Return [X, Y] of the center of cell containing provided text 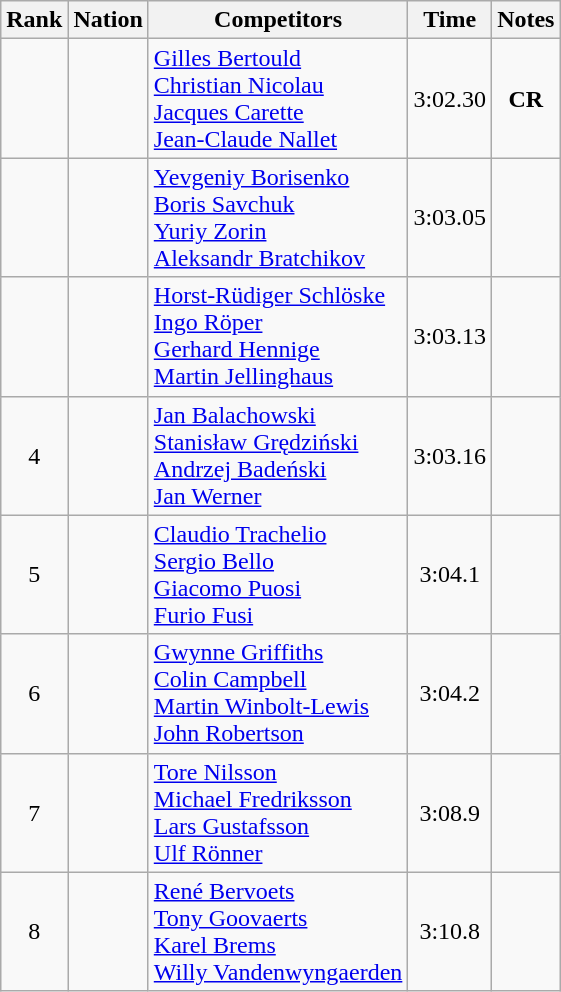
Gwynne GriffithsColin CampbellMartin Winbolt-LewisJohn Robertson [278, 694]
6 [34, 694]
4 [34, 456]
3:03.16 [450, 456]
Claudio TrachelioSergio BelloGiacomo PuosiFurio Fusi [278, 574]
3:04.1 [450, 574]
Competitors [278, 20]
René BervoetsTony GoovaertsKarel BremsWilly Vandenwyngaerden [278, 932]
Horst-Rüdiger SchlöskeIngo RöperGerhard HennigeMartin Jellinghaus [278, 336]
3:03.13 [450, 336]
3:04.2 [450, 694]
3:03.05 [450, 218]
Gilles BertouldChristian NicolauJacques CaretteJean-Claude Nallet [278, 98]
8 [34, 932]
3:02.30 [450, 98]
Nation [108, 20]
Time [450, 20]
Jan BalachowskiStanisław GrędzińskiAndrzej BadeńskiJan Werner [278, 456]
3:08.9 [450, 812]
Yevgeniy BorisenkoBoris SavchukYuriy ZorinAleksandr Bratchikov [278, 218]
Notes [526, 20]
Tore NilssonMichael FredrikssonLars GustafssonUlf Rönner [278, 812]
CR [526, 98]
3:10.8 [450, 932]
Rank [34, 20]
7 [34, 812]
5 [34, 574]
